Capture the cell that displays the provided text and extract its [X, Y] central coordinate. 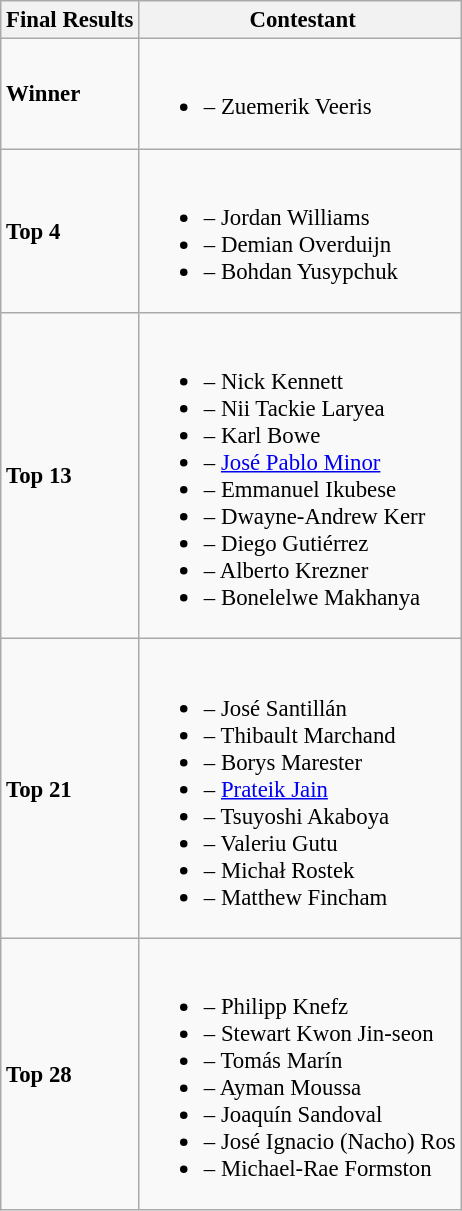
Top 21 [70, 788]
Contestant [300, 20]
– Zuemerik Veeris [300, 94]
Top 28 [70, 1074]
Winner [70, 94]
– José Santillán – Thibault Marchand – Borys Marester – Prateik Jain – Tsuyoshi Akaboya – Valeriu Gutu – Michał Rostek – Matthew Fincham [300, 788]
– Philipp Knefz – Stewart Kwon Jin-seon – Tomás Marín – Ayman Moussa – Joaquín Sandoval – José Ignacio (Nacho) Ros – Michael-Rae Formston [300, 1074]
Top 4 [70, 231]
Final Results [70, 20]
– Jordan Williams – Demian Overduijn – Bohdan Yusypchuk [300, 231]
Top 13 [70, 476]
